Extract the [x, y] coordinate from the center of the cell holding the provided text.  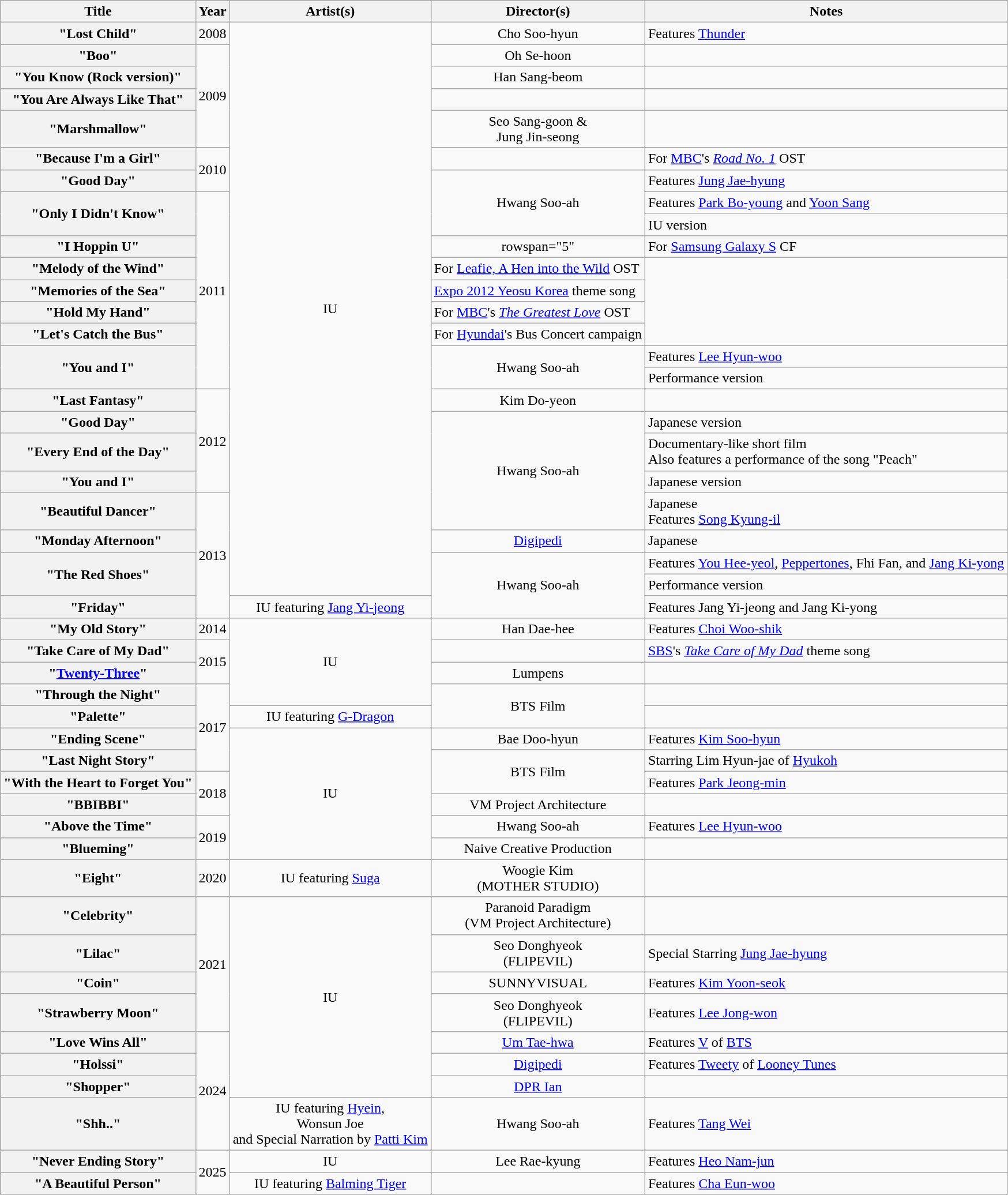
2019 [212, 837]
Seo Sang-goon & Jung Jin-seong [537, 129]
SBS's Take Care of My Dad theme song [826, 651]
"Coin" [98, 983]
"Through the Night" [98, 695]
"Beautiful Dancer" [98, 511]
IU featuring Suga [330, 878]
2014 [212, 629]
Um Tae-hwa [537, 1042]
Bae Doo-hyun [537, 739]
"Never Ending Story" [98, 1162]
2017 [212, 728]
2025 [212, 1173]
"Eight" [98, 878]
IU featuring G-Dragon [330, 717]
Features Kim Yoon-seok [826, 983]
Woogie Kim(MOTHER STUDIO) [537, 878]
"A Beautiful Person" [98, 1183]
Features Jung Jae-hyung [826, 181]
Kim Do-yeon [537, 400]
2011 [212, 291]
Lumpens [537, 673]
"Memories of the Sea" [98, 290]
2018 [212, 794]
"Because I'm a Girl" [98, 159]
Features Park Jeong-min [826, 783]
2009 [212, 96]
"I Hoppin U" [98, 246]
"Twenty-Three" [98, 673]
Features Choi Woo-shik [826, 629]
"Marshmallow" [98, 129]
2008 [212, 33]
Oh Se-hoon [537, 55]
2020 [212, 878]
IU featuring Jang Yi-jeong [330, 607]
IU featuring Balming Tiger [330, 1183]
VM Project Architecture [537, 805]
Year [212, 12]
Features Thunder [826, 33]
Lee Rae-kyung [537, 1162]
2013 [212, 555]
"Love Wins All" [98, 1042]
"Monday Afternoon" [98, 541]
Cho Soo-hyun [537, 33]
Documentary-like short filmAlso features a performance of the song "Peach" [826, 452]
"With the Heart to Forget You" [98, 783]
Features Jang Yi-jeong and Jang Ki-yong [826, 607]
"BBIBBI" [98, 805]
"Ending Scene" [98, 739]
SUNNYVISUAL [537, 983]
Han Sang-beom [537, 77]
Starring Lim Hyun-jae of Hyukoh [826, 761]
For Leafie, A Hen into the Wild OST [537, 268]
"Last Night Story" [98, 761]
"You Are Always Like That" [98, 99]
"Boo" [98, 55]
For MBC's Road No. 1 OST [826, 159]
"Blueming" [98, 848]
"Take Care of My Dad" [98, 651]
Notes [826, 12]
Features Park Bo-young and Yoon Sang [826, 202]
"Shh.." [98, 1124]
"Holssi" [98, 1064]
rowspan="5" [537, 246]
"Melody of the Wind" [98, 268]
"Last Fantasy" [98, 400]
"Strawberry Moon" [98, 1013]
2024 [212, 1091]
IU featuring Hyein,Wonsun Joeand Special Narration by Patti Kim [330, 1124]
"Palette" [98, 717]
Features Heo Nam-jun [826, 1162]
IU version [826, 224]
Features Lee Jong-won [826, 1013]
Features You Hee-yeol, Peppertones, Fhi Fan, and Jang Ki-yong [826, 563]
2021 [212, 964]
"Hold My Hand" [98, 313]
DPR Ian [537, 1086]
Naive Creative Production [537, 848]
Paranoid Paradigm(VM Project Architecture) [537, 916]
For MBC's The Greatest Love OST [537, 313]
"Celebrity" [98, 916]
"Above the Time" [98, 826]
"Lost Child" [98, 33]
Han Dae-hee [537, 629]
2012 [212, 441]
2010 [212, 170]
Director(s) [537, 12]
"Only I Didn't Know" [98, 213]
"You Know (Rock version)" [98, 77]
"Every End of the Day" [98, 452]
Features V of BTS [826, 1042]
Artist(s) [330, 12]
"Friday" [98, 607]
Features Tweety of Looney Tunes [826, 1064]
Features Cha Eun-woo [826, 1183]
"The Red Shoes" [98, 574]
Special Starring Jung Jae-hyung [826, 953]
For Samsung Galaxy S CF [826, 246]
"My Old Story" [98, 629]
JapaneseFeatures Song Kyung-il [826, 511]
2015 [212, 662]
For Hyundai's Bus Concert campaign [537, 335]
"Let's Catch the Bus" [98, 335]
Expo 2012 Yeosu Korea theme song [537, 290]
"Lilac" [98, 953]
Features Kim Soo-hyun [826, 739]
Features Tang Wei [826, 1124]
Japanese [826, 541]
Title [98, 12]
"Shopper" [98, 1086]
